Return the (X, Y) coordinate for the center point of the cell that contains the specified text.  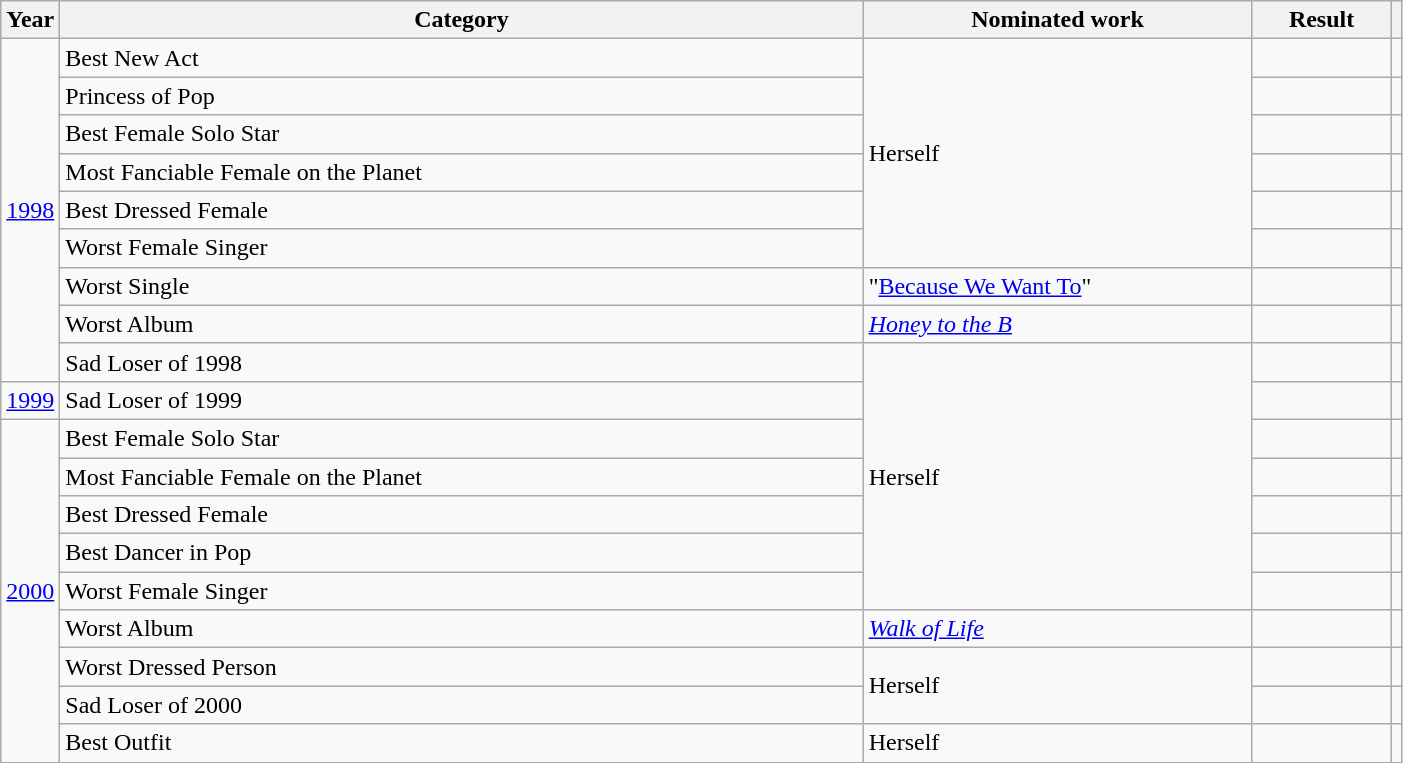
Sad Loser of 1998 (462, 362)
Worst Dressed Person (462, 667)
Sad Loser of 2000 (462, 705)
Best New Act (462, 58)
1999 (30, 400)
Sad Loser of 1999 (462, 400)
Best Dancer in Pop (462, 553)
Walk of Life (1058, 629)
Nominated work (1058, 20)
Princess of Pop (462, 96)
"Because We Want To" (1058, 286)
Best Outfit (462, 743)
Worst Single (462, 286)
Category (462, 20)
2000 (30, 590)
Year (30, 20)
Honey to the B (1058, 324)
Result (1322, 20)
1998 (30, 210)
